Return [X, Y] of the center of cell containing provided text 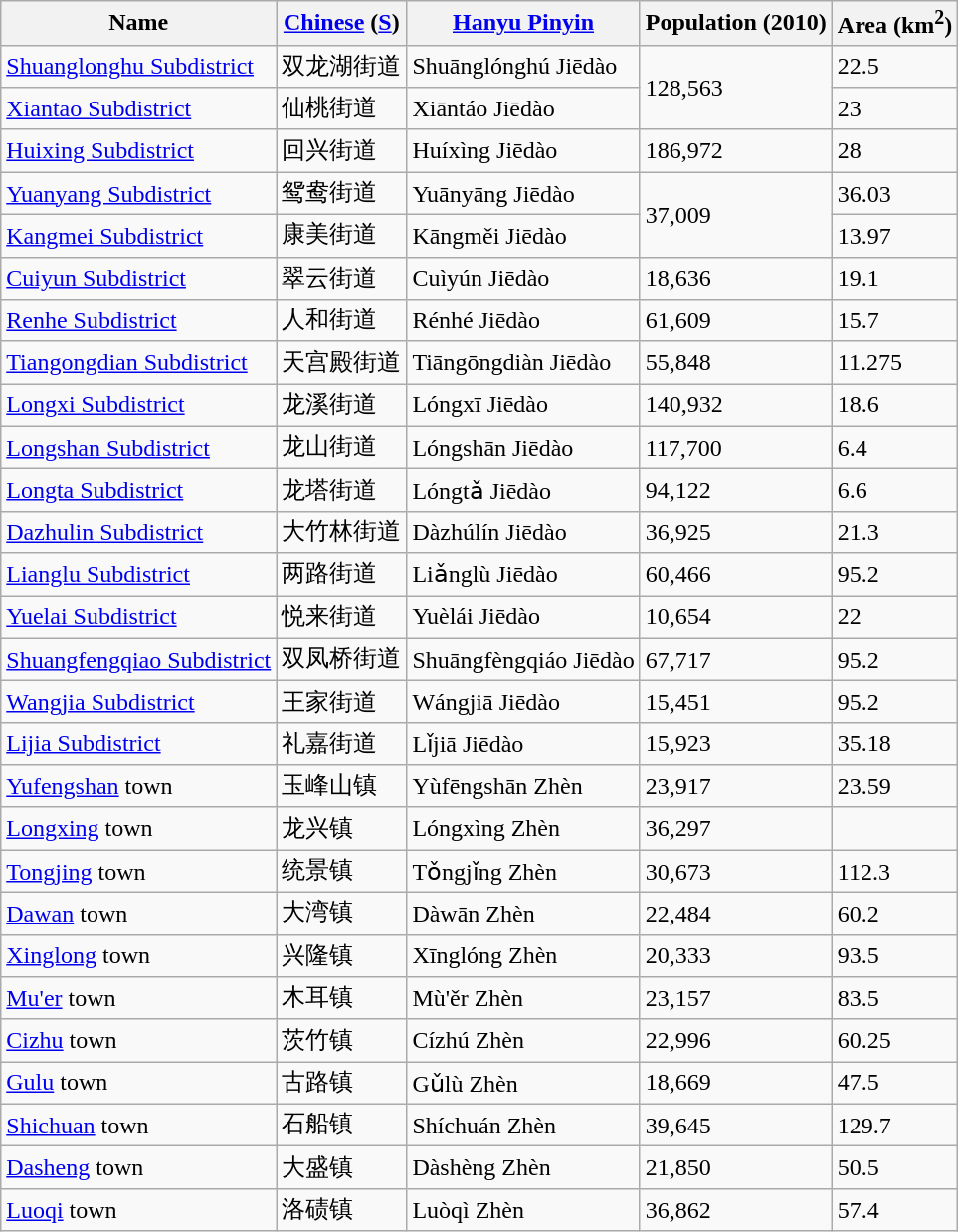
Xīnglóng Zhèn [523, 955]
60.25 [895, 1041]
55,848 [736, 362]
Longxing town [139, 828]
茨竹镇 [342, 1041]
Hanyu Pinyin [523, 24]
Tongjing town [139, 872]
Shíchuán Zhèn [523, 1125]
Longxi Subdistrict [139, 406]
Rénhé Jiēdào [523, 320]
Yuanyang Subdistrict [139, 193]
Shuangfengqiao Subdistrict [139, 659]
Wangjia Subdistrict [139, 703]
Yufengshan town [139, 786]
王家街道 [342, 703]
Tiangongdian Subdistrict [139, 362]
23.59 [895, 786]
Kāngměi Jiēdào [523, 237]
20,333 [736, 955]
回兴街道 [342, 151]
Yuèlái Jiēdào [523, 617]
36,925 [736, 531]
Lǐjiā Jiēdào [523, 744]
鸳鸯街道 [342, 193]
Yùfēngshān Zhèn [523, 786]
Cizhu town [139, 1041]
Lóngtǎ Jiēdào [523, 490]
186,972 [736, 151]
两路街道 [342, 575]
57.4 [895, 1210]
6.6 [895, 490]
Liǎnglù Jiēdào [523, 575]
117,700 [736, 448]
木耳镇 [342, 999]
大盛镇 [342, 1168]
仙桃街道 [342, 109]
天宫殿街道 [342, 362]
龙溪街道 [342, 406]
19.1 [895, 279]
Mù'ěr Zhèn [523, 999]
石船镇 [342, 1125]
Cuìyún Jiēdào [523, 279]
18.6 [895, 406]
21.3 [895, 531]
Lianglu Subdistrict [139, 575]
18,669 [736, 1083]
Dazhulin Subdistrict [139, 531]
11.275 [895, 362]
Name [139, 24]
Shuānglónghú Jiēdào [523, 66]
6.4 [895, 448]
Dasheng town [139, 1168]
Xinglong town [139, 955]
67,717 [736, 659]
大竹林街道 [342, 531]
人和街道 [342, 320]
龙山街道 [342, 448]
Luoqi town [139, 1210]
Renhe Subdistrict [139, 320]
30,673 [736, 872]
60,466 [736, 575]
23 [895, 109]
翠云街道 [342, 279]
23,917 [736, 786]
双龙湖街道 [342, 66]
Xiantao Subdistrict [139, 109]
Gulu town [139, 1083]
统景镇 [342, 872]
36.03 [895, 193]
洛碛镇 [342, 1210]
50.5 [895, 1168]
61,609 [736, 320]
Cuiyun Subdistrict [139, 279]
Population (2010) [736, 24]
83.5 [895, 999]
Dawan town [139, 914]
Yuānyāng Jiēdào [523, 193]
悦来街道 [342, 617]
28 [895, 151]
37,009 [736, 215]
大湾镇 [342, 914]
93.5 [895, 955]
Dàzhúlín Jiēdào [523, 531]
Shuāngfèngqiáo Jiēdào [523, 659]
Luòqì Zhèn [523, 1210]
Shichuan town [139, 1125]
128,563 [736, 88]
Chinese (S) [342, 24]
康美街道 [342, 237]
Dàwān Zhèn [523, 914]
Longta Subdistrict [139, 490]
39,645 [736, 1125]
Dàshèng Zhèn [523, 1168]
龙塔街道 [342, 490]
22 [895, 617]
13.97 [895, 237]
Lijia Subdistrict [139, 744]
双凤桥街道 [342, 659]
15,451 [736, 703]
22.5 [895, 66]
Lóngxī Jiēdào [523, 406]
Shuanglonghu Subdistrict [139, 66]
兴隆镇 [342, 955]
35.18 [895, 744]
Mu'er town [139, 999]
129.7 [895, 1125]
Wángjiā Jiēdào [523, 703]
10,654 [736, 617]
玉峰山镇 [342, 786]
Huíxìng Jiēdào [523, 151]
Lóngshān Jiēdào [523, 448]
Tǒngjǐng Zhèn [523, 872]
47.5 [895, 1083]
21,850 [736, 1168]
15.7 [895, 320]
Cízhú Zhèn [523, 1041]
Yuelai Subdistrict [139, 617]
36,297 [736, 828]
Gǔlù Zhèn [523, 1083]
Lóngxìng Zhèn [523, 828]
Huixing Subdistrict [139, 151]
18,636 [736, 279]
112.3 [895, 872]
Xiāntáo Jiēdào [523, 109]
22,484 [736, 914]
古路镇 [342, 1083]
礼嘉街道 [342, 744]
36,862 [736, 1210]
Area (km2) [895, 24]
Longshan Subdistrict [139, 448]
140,932 [736, 406]
94,122 [736, 490]
15,923 [736, 744]
60.2 [895, 914]
22,996 [736, 1041]
Kangmei Subdistrict [139, 237]
Tiāngōngdiàn Jiēdào [523, 362]
龙兴镇 [342, 828]
23,157 [736, 999]
